Detect which cell encompasses the target text, then output its (X, Y) center coordinate. 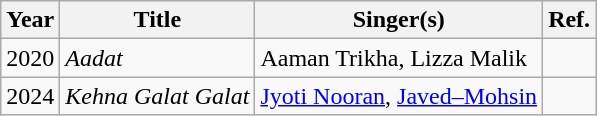
Singer(s) (399, 20)
Title (158, 20)
2020 (30, 58)
Ref. (570, 20)
Aadat (158, 58)
2024 (30, 96)
Jyoti Nooran, Javed–Mohsin (399, 96)
Kehna Galat Galat (158, 96)
Aaman Trikha, Lizza Malik (399, 58)
Year (30, 20)
